Find where the given text appears and provide that cell's center as [x, y] coordinate. 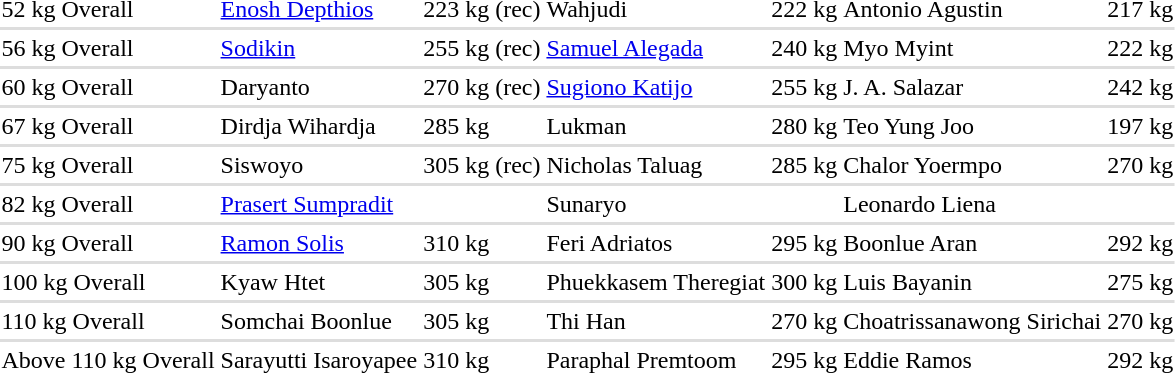
280 kg [804, 126]
255 kg [804, 87]
Samuel Alegada [656, 48]
Daryanto [319, 87]
255 kg (rec) [482, 48]
Luis Bayanin [972, 282]
Chalor Yoermpo [972, 165]
197 kg [1140, 126]
Ramon Solis [319, 243]
305 kg (rec) [482, 165]
56 kg Overall [108, 48]
310 kg [482, 243]
Feri Adriatos [656, 243]
110 kg Overall [108, 321]
300 kg [804, 282]
Myo Myint [972, 48]
270 kg (rec) [482, 87]
Choatrissanawong Sirichai [972, 321]
Dirdja Wihardja [319, 126]
240 kg [804, 48]
242 kg [1140, 87]
275 kg [1140, 282]
222 kg [1140, 48]
82 kg Overall [108, 204]
Nicholas Taluag [656, 165]
Phuekkasem Theregiat [656, 282]
Sodikin [319, 48]
100 kg Overall [108, 282]
90 kg Overall [108, 243]
Lukman [656, 126]
Somchai Boonlue [319, 321]
Teo Yung Joo [972, 126]
J. A. Salazar [972, 87]
Prasert Sumpradit [319, 204]
75 kg Overall [108, 165]
Sugiono Katijo [656, 87]
Siswoyo [319, 165]
Leonardo Liena [972, 204]
Thi Han [656, 321]
295 kg [804, 243]
67 kg Overall [108, 126]
60 kg Overall [108, 87]
Kyaw Htet [319, 282]
Sunaryo [656, 204]
Boonlue Aran [972, 243]
292 kg [1140, 243]
